Search for the cell housing the specified text and yield its [X, Y] center coordinate. 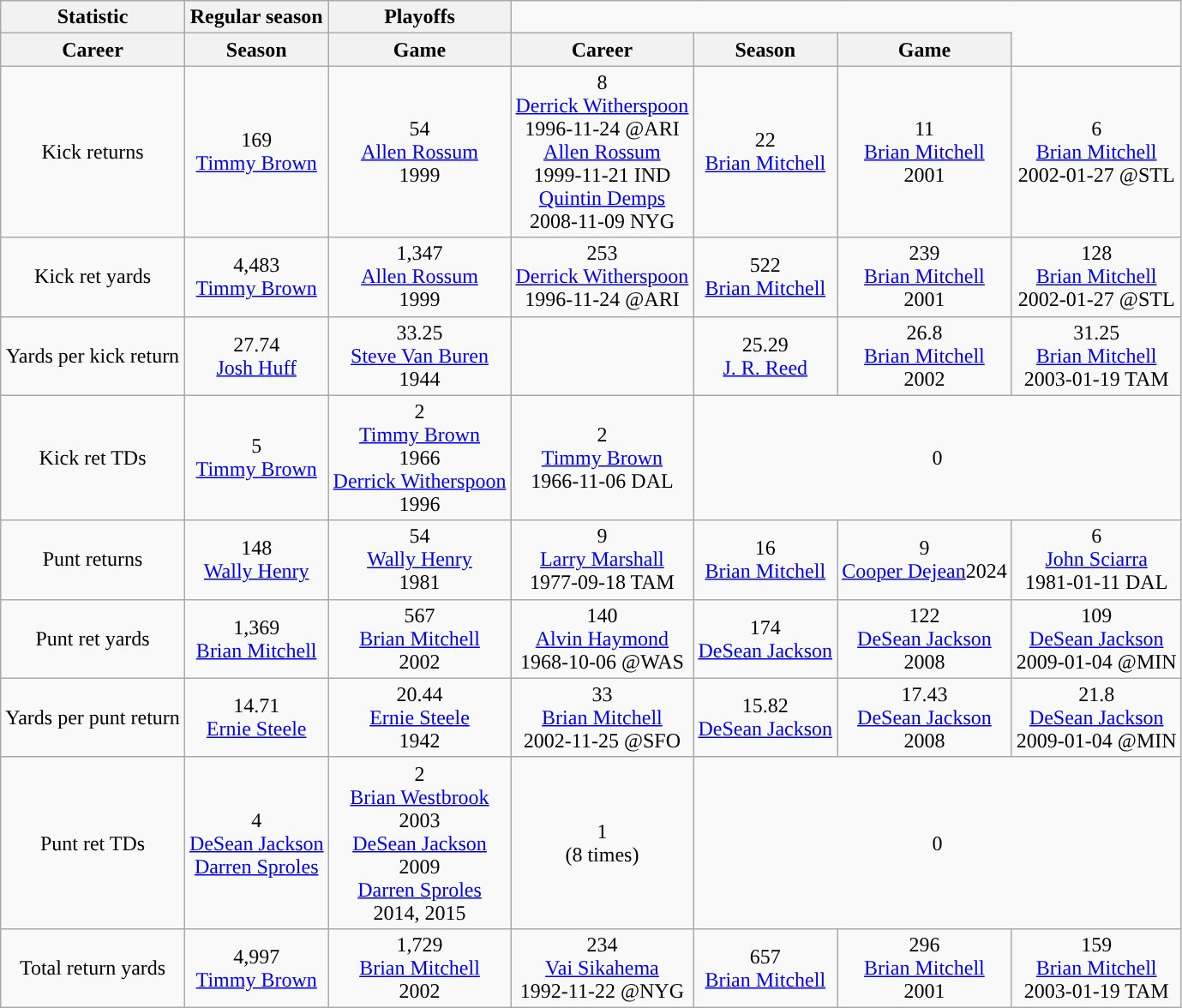
234Vai Sikahema1992-11-22 @NYG [602, 968]
Punt ret yards [93, 639]
174DeSean Jackson [765, 639]
33.25Steve Van Buren1944 [420, 356]
20.44Ernie Steele1942 [420, 717]
657Brian Mitchell [765, 968]
567Brian Mitchell2002 [420, 639]
Yards per kick return [93, 356]
Total return yards [93, 968]
Kick returns [93, 152]
109DeSean Jackson2009-01-04 @MIN [1096, 639]
25.29J. R. Reed [765, 356]
22Brian Mitchell [765, 152]
122DeSean Jackson2008 [925, 639]
Punt ret TDs [93, 843]
2Timmy Brown1966-11-06 DAL [602, 458]
4,483Timmy Brown [256, 277]
Regular season [256, 17]
522Brian Mitchell [765, 277]
1,347Allen Rossum1999 [420, 277]
15.82DeSean Jackson [765, 717]
Yards per punt return [93, 717]
Playoffs [420, 17]
1(8 times) [602, 843]
54Wally Henry1981 [420, 560]
11Brian Mitchell2001 [925, 152]
6John Sciarra1981-01-11 DAL [1096, 560]
Kick ret yards [93, 277]
Kick ret TDs [93, 458]
Statistic [93, 17]
54Allen Rossum1999 [420, 152]
26.8Brian Mitchell2002 [925, 356]
128Brian Mitchell2002-01-27 @STL [1096, 277]
17.43DeSean Jackson2008 [925, 717]
8Derrick Witherspoon1996-11-24 @ARIAllen Rossum1999-11-21 INDQuintin Demps2008-11-09 NYG [602, 152]
296Brian Mitchell2001 [925, 968]
2Timmy Brown1966Derrick Witherspoon1996 [420, 458]
9Larry Marshall1977-09-18 TAM [602, 560]
14.71Ernie Steele [256, 717]
31.25Brian Mitchell2003-01-19 TAM [1096, 356]
148Wally Henry [256, 560]
9Cooper Dejean2024 [925, 560]
239Brian Mitchell2001 [925, 277]
16Brian Mitchell [765, 560]
253Derrick Witherspoon1996-11-24 @ARI [602, 277]
33Brian Mitchell2002-11-25 @SFO [602, 717]
4DeSean JacksonDarren Sproles [256, 843]
140Alvin Haymond1968-10-06 @WAS [602, 639]
159Brian Mitchell2003-01-19 TAM [1096, 968]
4,997Timmy Brown [256, 968]
Punt returns [93, 560]
27.74Josh Huff [256, 356]
1,729Brian Mitchell2002 [420, 968]
1,369Brian Mitchell [256, 639]
6Brian Mitchell2002-01-27 @STL [1096, 152]
5Timmy Brown [256, 458]
21.8DeSean Jackson2009-01-04 @MIN [1096, 717]
2Brian Westbrook2003DeSean Jackson2009Darren Sproles2014, 2015 [420, 843]
169Timmy Brown [256, 152]
